Identify which cell holds the provided text, then report its (x, y) central coordinate. 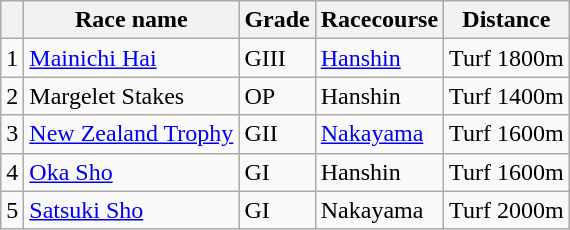
Turf 1400m (507, 96)
Turf 1800m (507, 58)
GII (277, 134)
Mainichi Hai (132, 58)
OP (277, 96)
Distance (507, 20)
1 (12, 58)
4 (12, 172)
GIII (277, 58)
Satsuki Sho (132, 210)
Turf 2000m (507, 210)
2 (12, 96)
3 (12, 134)
Race name (132, 20)
Grade (277, 20)
Oka Sho (132, 172)
5 (12, 210)
Margelet Stakes (132, 96)
Racecourse (379, 20)
New Zealand Trophy (132, 134)
